Locate the cell with the specified text and output its (X, Y) center coordinate. 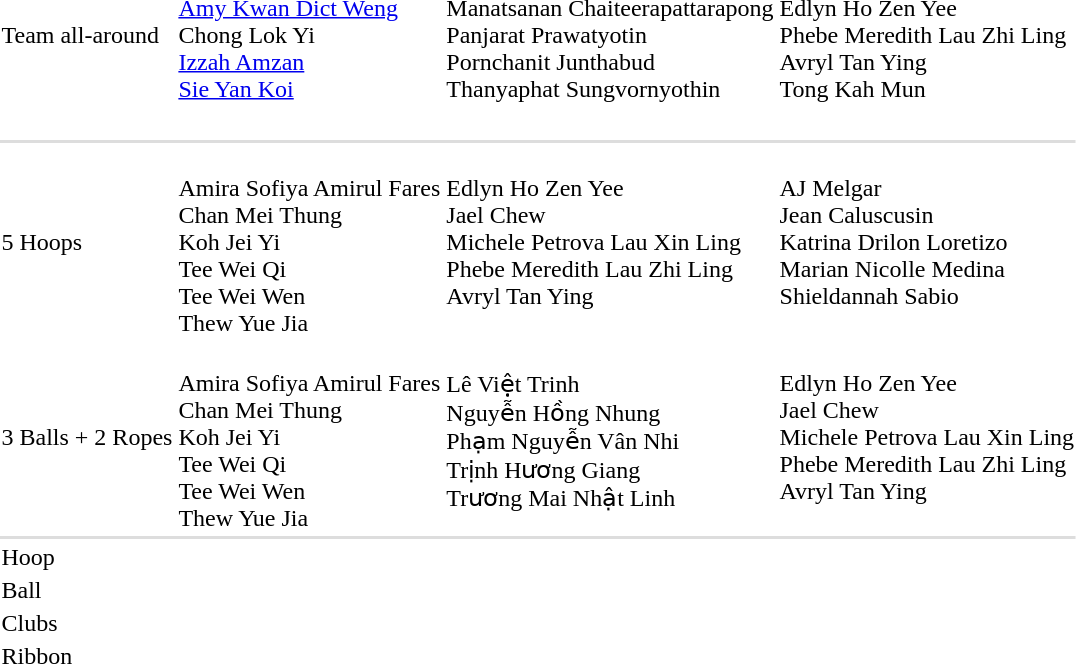
5 Hoops (87, 242)
3 Balls + 2 Ropes (87, 437)
Lê Việt TrinhNguyễn Hồng NhungPhạm Nguyễn Vân NhiTrịnh Hương GiangTrương Mai Nhật Linh (610, 437)
Hoop (87, 557)
Ball (87, 590)
Clubs (87, 623)
AJ MelgarJean CaluscusinKatrina Drilon LoretizoMarian Nicolle MedinaShieldannah Sabio (927, 242)
